Capture the cell that displays the provided text and extract its [x, y] central coordinate. 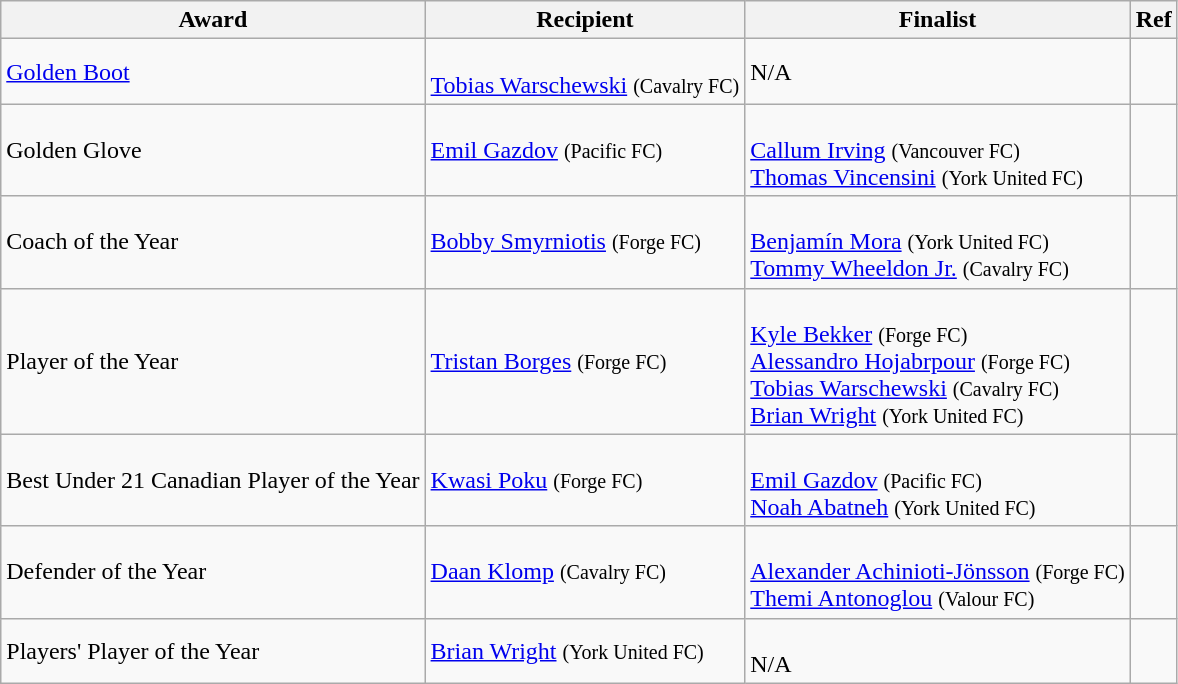
Tristan Borges (Forge FC) [585, 361]
Bobby Smyrniotis (Forge FC) [585, 242]
Players' Player of the Year [213, 650]
Coach of the Year [213, 242]
Emil Gazdov (Pacific FC) [585, 150]
Defender of the Year [213, 572]
Golden Boot [213, 72]
Kyle Bekker (Forge FC) Alessandro Hojabrpour (Forge FC) Tobias Warschewski (Cavalry FC) Brian Wright (York United FC) [938, 361]
Alexander Achinioti-Jönsson (Forge FC) Themi Antonoglou (Valour FC) [938, 572]
Finalist [938, 20]
Golden Glove [213, 150]
Callum Irving (Vancouver FC) Thomas Vincensini (York United FC) [938, 150]
Kwasi Poku (Forge FC) [585, 480]
Recipient [585, 20]
Benjamín Mora (York United FC) Tommy Wheeldon Jr. (Cavalry FC) [938, 242]
Emil Gazdov (Pacific FC) Noah Abatneh (York United FC) [938, 480]
Best Under 21 Canadian Player of the Year [213, 480]
Tobias Warschewski (Cavalry FC) [585, 72]
Daan Klomp (Cavalry FC) [585, 572]
Ref [1154, 20]
Brian Wright (York United FC) [585, 650]
Award [213, 20]
Player of the Year [213, 361]
